Locate the cell with the specified text and output its (X, Y) center coordinate. 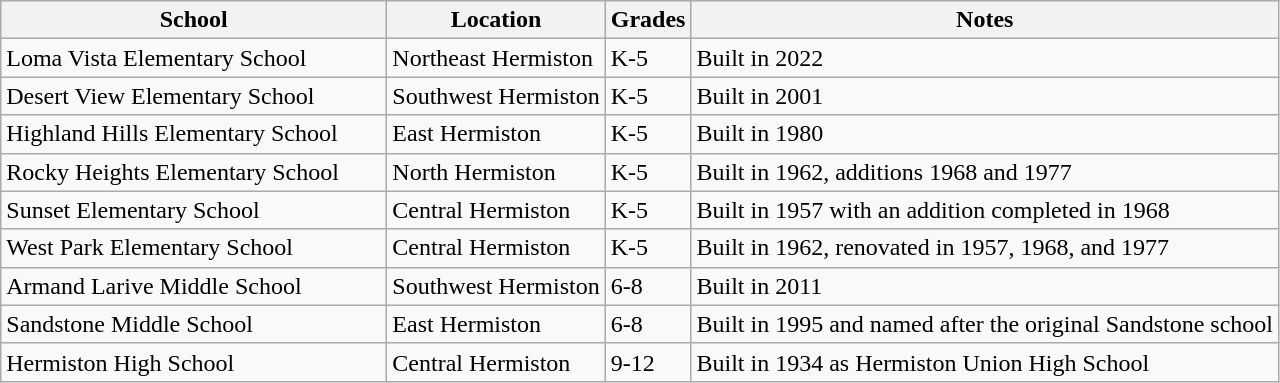
Armand Larive Middle School (194, 286)
Built in 1980 (985, 134)
Grades (648, 20)
Loma Vista Elementary School (194, 58)
Location (496, 20)
Northeast Hermiston (496, 58)
Built in 2022 (985, 58)
Built in 1962, additions 1968 and 1977 (985, 172)
North Hermiston (496, 172)
Sandstone Middle School (194, 324)
Rocky Heights Elementary School (194, 172)
Sunset Elementary School (194, 210)
9-12 (648, 362)
Built in 1934 as Hermiston Union High School (985, 362)
Built in 2011 (985, 286)
West Park Elementary School (194, 248)
Notes (985, 20)
Built in 2001 (985, 96)
Desert View Elementary School (194, 96)
Highland Hills Elementary School (194, 134)
Built in 1962, renovated in 1957, 1968, and 1977 (985, 248)
Hermiston High School (194, 362)
Built in 1995 and named after the original Sandstone school (985, 324)
School (194, 20)
Built in 1957 with an addition completed in 1968 (985, 210)
